Detect which cell encompasses the target text, then output its [x, y] center coordinate. 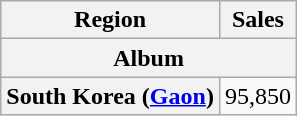
95,850 [258, 96]
Album [149, 58]
Sales [258, 20]
Region [110, 20]
South Korea (Gaon) [110, 96]
